Find where the given text appears and provide that cell's center as (x, y) coordinate. 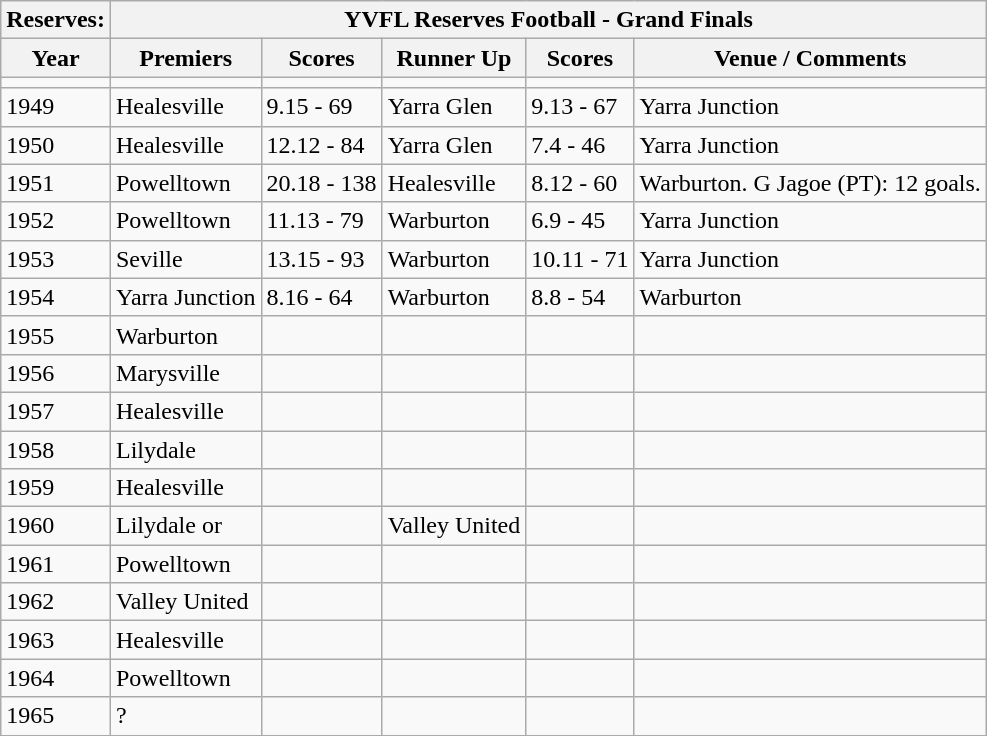
Lilydale (186, 449)
1957 (56, 411)
20.18 - 138 (322, 183)
1961 (56, 564)
1954 (56, 297)
1959 (56, 488)
9.13 - 67 (580, 107)
8.8 - 54 (580, 297)
1958 (56, 449)
8.16 - 64 (322, 297)
1955 (56, 335)
1965 (56, 716)
1956 (56, 373)
Runner Up (454, 58)
1960 (56, 526)
Warburton. G Jagoe (PT): 12 goals. (810, 183)
13.15 - 93 (322, 259)
Marysville (186, 373)
10.11 - 71 (580, 259)
1951 (56, 183)
6.9 - 45 (580, 221)
1953 (56, 259)
7.4 - 46 (580, 145)
1950 (56, 145)
Reserves: (56, 20)
YVFL Reserves Football - Grand Finals (548, 20)
Lilydale or (186, 526)
8.12 - 60 (580, 183)
Year (56, 58)
Seville (186, 259)
1964 (56, 678)
1963 (56, 640)
1952 (56, 221)
Venue / Comments (810, 58)
1962 (56, 602)
11.13 - 79 (322, 221)
1949 (56, 107)
? (186, 716)
Premiers (186, 58)
12.12 - 84 (322, 145)
9.15 - 69 (322, 107)
